From the cell containing the given text, extract its center point as [X, Y] coordinate. 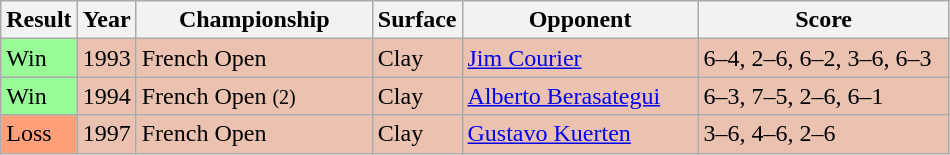
French Open (2) [254, 96]
Score [824, 20]
1993 [106, 58]
Year [106, 20]
Jim Courier [580, 58]
3–6, 4–6, 2–6 [824, 134]
6–3, 7–5, 2–6, 6–1 [824, 96]
Result [39, 20]
6–4, 2–6, 6–2, 3–6, 6–3 [824, 58]
Championship [254, 20]
Opponent [580, 20]
1994 [106, 96]
Surface [417, 20]
Gustavo Kuerten [580, 134]
Loss [39, 134]
Alberto Berasategui [580, 96]
1997 [106, 134]
